Return [X, Y] of the center of cell containing provided text 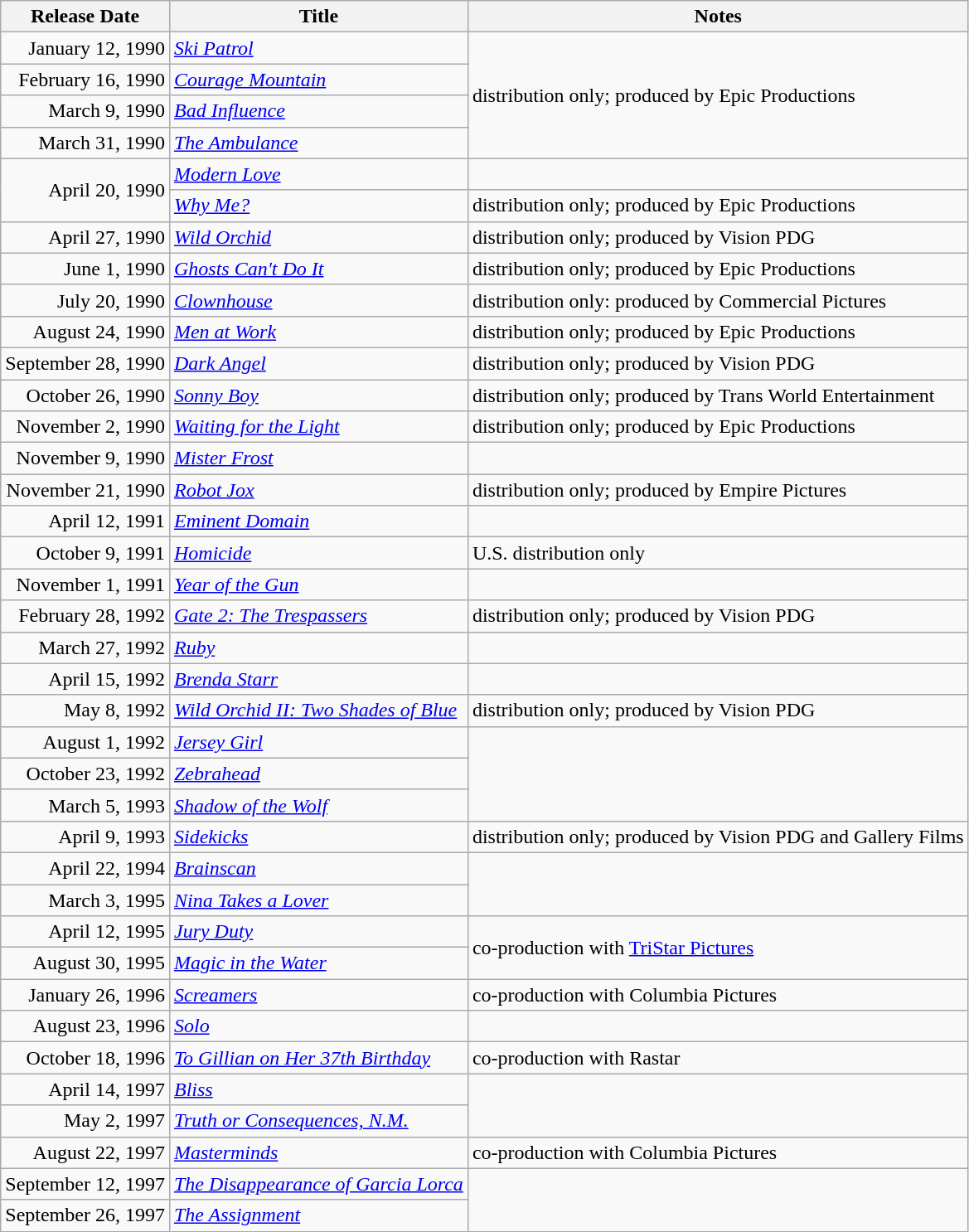
May 2, 1997 [85, 1121]
The Assignment [318, 1215]
May 8, 1992 [85, 711]
April 15, 1992 [85, 679]
November 1, 1991 [85, 584]
The Disappearance of Garcia Lorca [318, 1184]
October 18, 1996 [85, 1058]
Bliss [318, 1089]
Wild Orchid [318, 237]
Masterminds [318, 1152]
Brenda Starr [318, 679]
March 5, 1993 [85, 805]
April 9, 1993 [85, 837]
Zebrahead [318, 774]
October 26, 1990 [85, 395]
October 23, 1992 [85, 774]
Ski Patrol [318, 48]
Truth or Consequences, N.M. [318, 1121]
co-production with Rastar [718, 1058]
Jury Duty [318, 932]
Homicide [318, 553]
Why Me? [318, 206]
October 9, 1991 [85, 553]
Title [318, 17]
co-production with TriStar Pictures [718, 948]
April 22, 1994 [85, 868]
U.S. distribution only [718, 553]
The Ambulance [318, 143]
Solo [318, 1026]
Modern Love [318, 174]
August 23, 1996 [85, 1026]
April 14, 1997 [85, 1089]
Gate 2: The Trespassers [318, 616]
January 26, 1996 [85, 995]
distribution only; produced by Trans World Entertainment [718, 395]
April 20, 1990 [85, 190]
Sonny Boy [318, 395]
Brainscan [318, 868]
To Gillian on Her 37th Birthday [318, 1058]
Robot Jox [318, 490]
distribution only: produced by Commercial Pictures [718, 300]
November 9, 1990 [85, 458]
Nina Takes a Lover [318, 900]
Magic in the Water [318, 963]
April 27, 1990 [85, 237]
Jersey Girl [318, 742]
August 1, 1992 [85, 742]
March 3, 1995 [85, 900]
Release Date [85, 17]
Year of the Gun [318, 584]
November 21, 1990 [85, 490]
Eminent Domain [318, 521]
August 24, 1990 [85, 332]
March 27, 1992 [85, 648]
Mister Frost [318, 458]
July 20, 1990 [85, 300]
Screamers [318, 995]
September 12, 1997 [85, 1184]
distribution only; produced by Vision PDG and Gallery Films [718, 837]
Clownhouse [318, 300]
Shadow of the Wolf [318, 805]
March 9, 1990 [85, 111]
Wild Orchid II: Two Shades of Blue [318, 711]
September 26, 1997 [85, 1215]
August 30, 1995 [85, 963]
Notes [718, 17]
Waiting for the Light [318, 427]
Sidekicks [318, 837]
Courage Mountain [318, 80]
November 2, 1990 [85, 427]
January 12, 1990 [85, 48]
August 22, 1997 [85, 1152]
April 12, 1991 [85, 521]
September 28, 1990 [85, 363]
Men at Work [318, 332]
Ghosts Can't Do It [318, 269]
February 16, 1990 [85, 80]
June 1, 1990 [85, 269]
Bad Influence [318, 111]
April 12, 1995 [85, 932]
distribution only; produced by Empire Pictures [718, 490]
March 31, 1990 [85, 143]
February 28, 1992 [85, 616]
Ruby [318, 648]
Dark Angel [318, 363]
